Determine the [X, Y] coordinate at the center of the cell enclosing the given text.  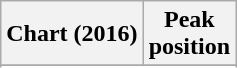
Chart (2016) [72, 34]
Peak position [189, 34]
